Return (x, y) of the center of cell containing provided text 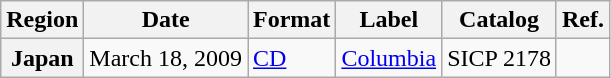
March 18, 2009 (166, 58)
Region (42, 20)
SICP 2178 (500, 58)
CD (292, 58)
Label (389, 20)
Date (166, 20)
Ref. (582, 20)
Columbia (389, 58)
Format (292, 20)
Japan (42, 58)
Catalog (500, 20)
